From the cell containing the given text, extract its center point as (X, Y) coordinate. 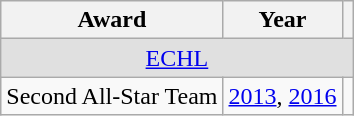
Second All-Star Team (112, 96)
2013, 2016 (282, 96)
Year (282, 20)
Award (112, 20)
ECHL (177, 58)
